Pinpoint the cell where the given text exists, returning its [x, y] midpoint coordinate. 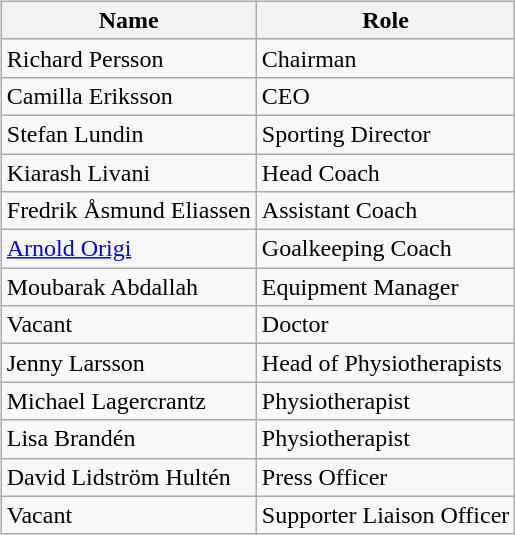
Name [128, 20]
Richard Persson [128, 58]
Lisa Brandén [128, 439]
Assistant Coach [386, 211]
Sporting Director [386, 134]
Equipment Manager [386, 287]
Fredrik Åsmund Eliassen [128, 211]
Michael Lagercrantz [128, 401]
Head Coach [386, 173]
CEO [386, 96]
Arnold Origi [128, 249]
Press Officer [386, 477]
Stefan Lundin [128, 134]
Chairman [386, 58]
Jenny Larsson [128, 363]
Kiarash Livani [128, 173]
Role [386, 20]
Doctor [386, 325]
Goalkeeping Coach [386, 249]
Camilla Eriksson [128, 96]
Moubarak Abdallah [128, 287]
Supporter Liaison Officer [386, 515]
Head of Physiotherapists [386, 363]
David Lidström Hultén [128, 477]
